Return [X, Y] of the center of cell containing provided text 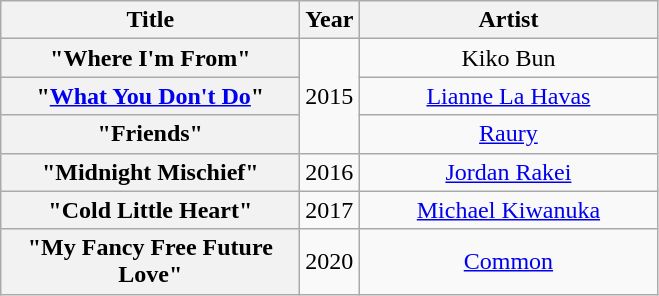
Michael Kiwanuka [508, 210]
Common [508, 262]
"My Fancy Free Future Love" [150, 262]
2017 [330, 210]
"Where I'm From" [150, 58]
2015 [330, 96]
"Midnight Mischief" [150, 172]
Raury [508, 134]
2020 [330, 262]
2016 [330, 172]
"Friends" [150, 134]
Kiko Bun [508, 58]
Jordan Rakei [508, 172]
"What You Don't Do" [150, 96]
Artist [508, 20]
Title [150, 20]
Lianne La Havas [508, 96]
Year [330, 20]
"Cold Little Heart" [150, 210]
